Detect which cell encompasses the target text, then output its [x, y] center coordinate. 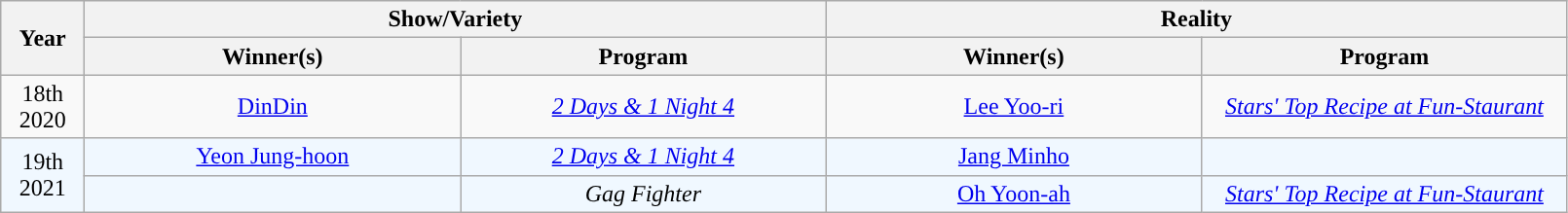
DinDin [273, 107]
Reality [1196, 19]
Show/Variety [456, 19]
Year [43, 38]
18th2020 [43, 107]
Jang Minho [1014, 157]
Oh Yoon-ah [1014, 194]
19th2021 [43, 175]
Gag Fighter [643, 194]
Yeon Jung-hoon [273, 157]
Lee Yoo-ri [1014, 107]
